Search for the cell housing the specified text and yield its [X, Y] center coordinate. 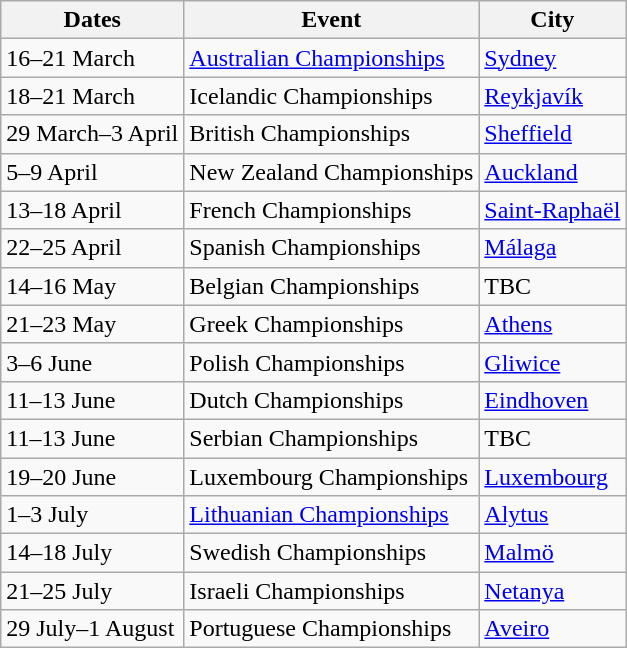
21–23 May [92, 324]
22–25 April [92, 248]
Icelandic Championships [332, 96]
Luxembourg [552, 477]
Sheffield [552, 134]
Event [332, 20]
Athens [552, 324]
Sydney [552, 58]
Polish Championships [332, 362]
14–16 May [92, 286]
Serbian Championships [332, 438]
21–25 July [92, 591]
16–21 March [92, 58]
Dutch Championships [332, 400]
Gliwice [552, 362]
British Championships [332, 134]
3–6 June [92, 362]
Luxembourg Championships [332, 477]
Málaga [552, 248]
Spanish Championships [332, 248]
14–18 July [92, 553]
19–20 June [92, 477]
Eindhoven [552, 400]
13–18 April [92, 210]
Auckland [552, 172]
Swedish Championships [332, 553]
Belgian Championships [332, 286]
City [552, 20]
Dates [92, 20]
5–9 April [92, 172]
Lithuanian Championships [332, 515]
Portuguese Championships [332, 629]
Malmö [552, 553]
French Championships [332, 210]
29 March–3 April [92, 134]
1–3 July [92, 515]
Saint-Raphaël [552, 210]
Aveiro [552, 629]
New Zealand Championships [332, 172]
Israeli Championships [332, 591]
Netanya [552, 591]
29 July–1 August [92, 629]
Reykjavík [552, 96]
Greek Championships [332, 324]
Australian Championships [332, 58]
18–21 March [92, 96]
Alytus [552, 515]
